Identify which cell holds the provided text, then report its (X, Y) central coordinate. 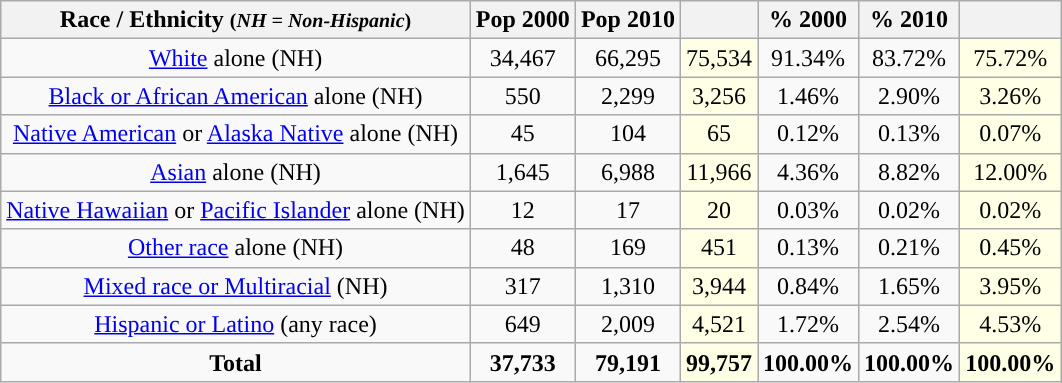
1,310 (628, 286)
451 (718, 248)
2.90% (910, 96)
3,256 (718, 96)
75,534 (718, 58)
45 (522, 134)
1.46% (808, 96)
48 (522, 248)
2,299 (628, 96)
Other race alone (NH) (236, 248)
11,966 (718, 172)
4.53% (1010, 324)
104 (628, 134)
Mixed race or Multiracial (NH) (236, 286)
Pop 2000 (522, 20)
12 (522, 210)
6,988 (628, 172)
99,757 (718, 362)
17 (628, 210)
% 2000 (808, 20)
4,521 (718, 324)
3.95% (1010, 286)
Pop 2010 (628, 20)
83.72% (910, 58)
0.45% (1010, 248)
91.34% (808, 58)
Total (236, 362)
169 (628, 248)
12.00% (1010, 172)
Race / Ethnicity (NH = Non-Hispanic) (236, 20)
3.26% (1010, 96)
20 (718, 210)
75.72% (1010, 58)
Hispanic or Latino (any race) (236, 324)
550 (522, 96)
4.36% (808, 172)
66,295 (628, 58)
0.84% (808, 286)
% 2010 (910, 20)
37,733 (522, 362)
649 (522, 324)
0.12% (808, 134)
2,009 (628, 324)
317 (522, 286)
1.65% (910, 286)
Asian alone (NH) (236, 172)
65 (718, 134)
0.03% (808, 210)
34,467 (522, 58)
3,944 (718, 286)
Black or African American alone (NH) (236, 96)
Native Hawaiian or Pacific Islander alone (NH) (236, 210)
White alone (NH) (236, 58)
1,645 (522, 172)
79,191 (628, 362)
0.07% (1010, 134)
2.54% (910, 324)
1.72% (808, 324)
Native American or Alaska Native alone (NH) (236, 134)
8.82% (910, 172)
0.21% (910, 248)
